From the cell containing the given text, extract its center point as (x, y) coordinate. 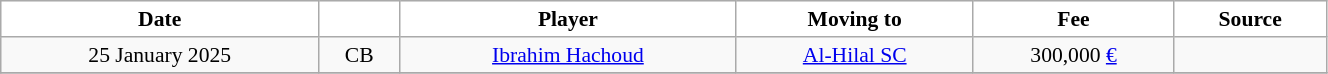
Moving to (854, 19)
Ibrahim Hachoud (568, 55)
CB (360, 55)
Player (568, 19)
Date (160, 19)
25 January 2025 (160, 55)
Fee (1074, 19)
Al-Hilal SC (854, 55)
Source (1250, 19)
300,000 € (1074, 55)
